From the cell containing the given text, extract its center point as (X, Y) coordinate. 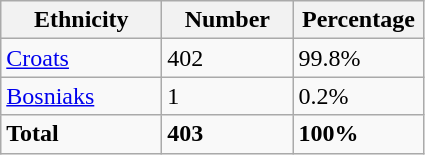
Percentage (358, 20)
99.8% (358, 58)
Number (228, 20)
1 (228, 96)
100% (358, 134)
403 (228, 134)
0.2% (358, 96)
Bosniaks (82, 96)
Total (82, 134)
402 (228, 58)
Croats (82, 58)
Ethnicity (82, 20)
